Locate the cell with the specified text and output its (x, y) center coordinate. 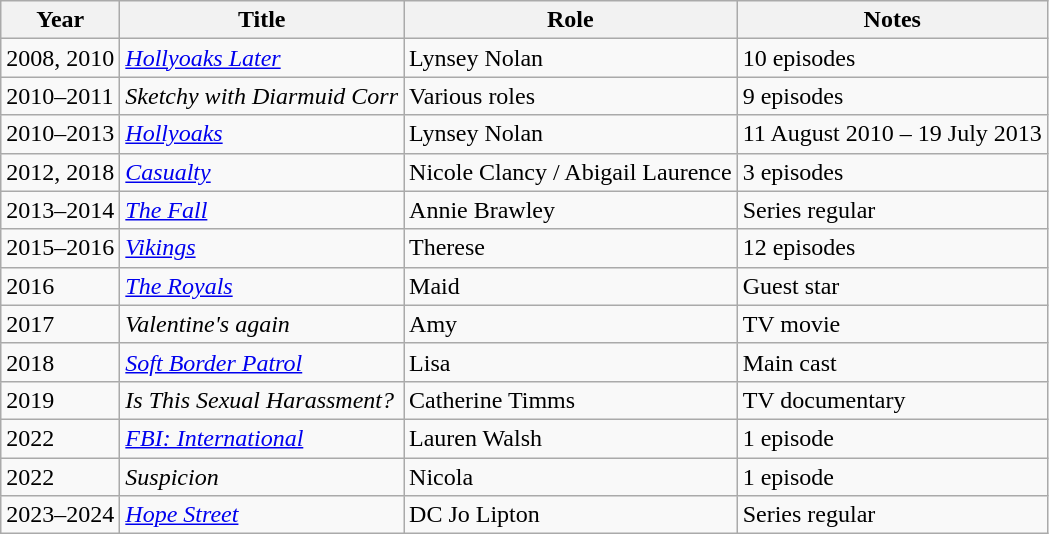
Notes (892, 20)
2012, 2018 (60, 172)
Various roles (571, 96)
Vikings (262, 248)
Catherine Timms (571, 400)
Valentine's again (262, 324)
12 episodes (892, 248)
2013–2014 (60, 210)
2016 (60, 286)
Hollyoaks (262, 134)
TV documentary (892, 400)
DC Jo Lipton (571, 515)
Sketchy with Diarmuid Corr (262, 96)
2010–2011 (60, 96)
The Fall (262, 210)
2017 (60, 324)
Maid (571, 286)
2015–2016 (60, 248)
Hope Street (262, 515)
Hollyoaks Later (262, 58)
Year (60, 20)
FBI: International (262, 438)
TV movie (892, 324)
10 episodes (892, 58)
Soft Border Patrol (262, 362)
Main cast (892, 362)
Guest star (892, 286)
2010–2013 (60, 134)
Amy (571, 324)
3 episodes (892, 172)
Annie Brawley (571, 210)
Lauren Walsh (571, 438)
Lisa (571, 362)
Suspicion (262, 477)
Nicole Clancy / Abigail Laurence (571, 172)
2008, 2010 (60, 58)
2023–2024 (60, 515)
Is This Sexual Harassment? (262, 400)
2019 (60, 400)
Role (571, 20)
The Royals (262, 286)
Casualty (262, 172)
2018 (60, 362)
Nicola (571, 477)
11 August 2010 – 19 July 2013 (892, 134)
9 episodes (892, 96)
Therese (571, 248)
Title (262, 20)
